For the text-containing cell, return its midpoint in [x, y] coordinate format. 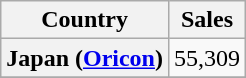
Sales [206, 20]
Japan (Oricon) [85, 58]
55,309 [206, 58]
Country [85, 20]
